Output the [X, Y] coordinate of the center of the cell containing the given text.  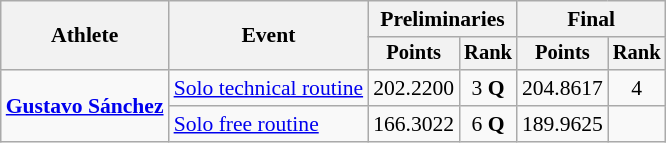
Gustavo Sánchez [85, 106]
6 Q [488, 124]
Final [592, 19]
166.3022 [414, 124]
4 [637, 88]
204.8617 [562, 88]
Preliminaries [442, 19]
189.9625 [562, 124]
202.2200 [414, 88]
Athlete [85, 36]
Solo free routine [269, 124]
Solo technical routine [269, 88]
Event [269, 36]
3 Q [488, 88]
